From the cell containing the given text, extract its center point as [X, Y] coordinate. 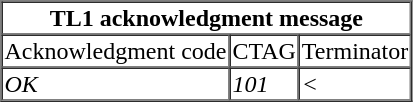
Terminator [355, 50]
TL1 acknowledgment message [207, 18]
Acknowledgment code [116, 50]
101 [264, 84]
< [355, 84]
CTAG [264, 50]
OK [116, 84]
